From the cell containing the given text, extract its center point as (X, Y) coordinate. 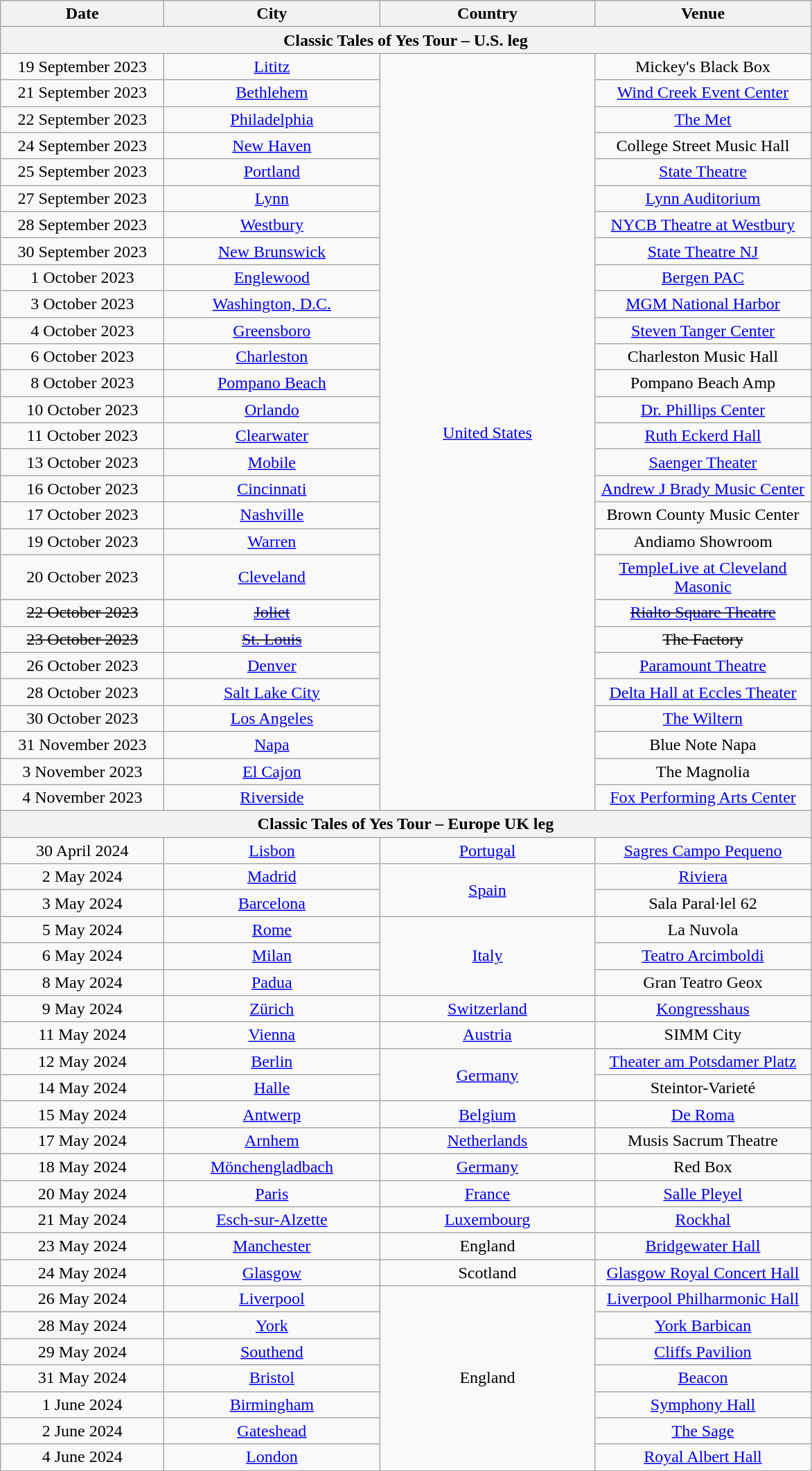
Nashville (272, 515)
London (272, 1457)
Lisbon (272, 851)
Antwerp (272, 1114)
Riverside (272, 798)
11 October 2023 (82, 436)
Mobile (272, 462)
Cliffs Pavilion (703, 1352)
Padua (272, 982)
The Factory (703, 639)
Dr. Phillips Center (703, 410)
2 June 2024 (82, 1431)
13 October 2023 (82, 462)
Portland (272, 172)
El Cajon (272, 772)
1 October 2023 (82, 277)
Bethlehem (272, 93)
23 May 2024 (82, 1246)
Netherlands (488, 1140)
Bergen PAC (703, 277)
Luxembourg (488, 1220)
Lititz (272, 67)
8 May 2024 (82, 982)
Pompano Beach (272, 383)
6 May 2024 (82, 956)
30 October 2023 (82, 718)
York Barbican (703, 1325)
Kongresshaus (703, 1009)
Arnhem (272, 1140)
New Haven (272, 146)
Berlin (272, 1061)
Date (82, 14)
Wind Creek Event Center (703, 93)
Italy (488, 956)
27 September 2023 (82, 198)
17 May 2024 (82, 1140)
12 May 2024 (82, 1061)
Classic Tales of Yes Tour – U.S. leg (406, 40)
28 October 2023 (82, 692)
Beacon (703, 1378)
Rockhal (703, 1220)
Gran Teatro Geox (703, 982)
Lynn (272, 198)
Delta Hall at Eccles Theater (703, 692)
22 October 2023 (82, 613)
Steven Tanger Center (703, 331)
Theater am Potsdamer Platz (703, 1061)
SIMM City (703, 1035)
Cincinnati (272, 489)
3 May 2024 (82, 903)
Cleveland (272, 577)
11 May 2024 (82, 1035)
Denver (272, 665)
18 May 2024 (82, 1167)
19 September 2023 (82, 67)
The Sage (703, 1431)
5 May 2024 (82, 930)
Halle (272, 1088)
Glasgow (272, 1273)
Mickey's Black Box (703, 67)
Rialto Square Theatre (703, 613)
14 May 2024 (82, 1088)
Sagres Campo Pequeno (703, 851)
15 May 2024 (82, 1114)
4 November 2023 (82, 798)
St. Louis (272, 639)
Sala Paral·lel 62 (703, 903)
City (272, 14)
United States (488, 433)
Gateshead (272, 1431)
Bristol (272, 1378)
Warren (272, 541)
25 September 2023 (82, 172)
Milan (272, 956)
The Met (703, 119)
Saenger Theater (703, 462)
Philadelphia (272, 119)
Blue Note Napa (703, 745)
Pompano Beach Amp (703, 383)
Esch-sur-Alzette (272, 1220)
Country (488, 14)
Brown County Music Center (703, 515)
Paramount Theatre (703, 665)
24 May 2024 (82, 1273)
Bridgewater Hall (703, 1246)
Portugal (488, 851)
31 May 2024 (82, 1378)
Charleston Music Hall (703, 357)
Greensboro (272, 331)
Venue (703, 14)
24 September 2023 (82, 146)
23 October 2023 (82, 639)
Rome (272, 930)
La Nuvola (703, 930)
NYCB Theatre at Westbury (703, 225)
Orlando (272, 410)
8 October 2023 (82, 383)
21 May 2024 (82, 1220)
Salt Lake City (272, 692)
Andiamo Showroom (703, 541)
Mönchengladbach (272, 1167)
Lynn Auditorium (703, 198)
30 April 2024 (82, 851)
19 October 2023 (82, 541)
16 October 2023 (82, 489)
20 May 2024 (82, 1193)
30 September 2023 (82, 251)
Vienna (272, 1035)
21 September 2023 (82, 93)
Madrid (272, 877)
York (272, 1325)
College Street Music Hall (703, 146)
Barcelona (272, 903)
Englewood (272, 277)
Musis Sacrum Theatre (703, 1140)
20 October 2023 (82, 577)
Teatro Arcimboldi (703, 956)
9 May 2024 (82, 1009)
22 September 2023 (82, 119)
Spain (488, 890)
Belgium (488, 1114)
Liverpool (272, 1299)
6 October 2023 (82, 357)
Westbury (272, 225)
Liverpool Philharmonic Hall (703, 1299)
Symphony Hall (703, 1404)
Scotland (488, 1273)
New Brunswick (272, 251)
1 June 2024 (82, 1404)
Fox Performing Arts Center (703, 798)
Washington, D.C. (272, 304)
Napa (272, 745)
Birmingham (272, 1404)
4 June 2024 (82, 1457)
31 November 2023 (82, 745)
Southend (272, 1352)
De Roma (703, 1114)
Los Angeles (272, 718)
Zürich (272, 1009)
29 May 2024 (82, 1352)
Charleston (272, 357)
Classic Tales of Yes Tour – Europe UK leg (406, 824)
10 October 2023 (82, 410)
Joliet (272, 613)
Glasgow Royal Concert Hall (703, 1273)
State Theatre (703, 172)
3 November 2023 (82, 772)
MGM National Harbor (703, 304)
Paris (272, 1193)
Manchester (272, 1246)
28 May 2024 (82, 1325)
28 September 2023 (82, 225)
The Wiltern (703, 718)
France (488, 1193)
Andrew J Brady Music Center (703, 489)
Salle Pleyel (703, 1193)
3 October 2023 (82, 304)
Riviera (703, 877)
17 October 2023 (82, 515)
Clearwater (272, 436)
Austria (488, 1035)
26 May 2024 (82, 1299)
Red Box (703, 1167)
Switzerland (488, 1009)
TempleLive at Cleveland Masonic (703, 577)
26 October 2023 (82, 665)
4 October 2023 (82, 331)
The Magnolia (703, 772)
Ruth Eckerd Hall (703, 436)
Steintor-Varieté (703, 1088)
State Theatre NJ (703, 251)
Royal Albert Hall (703, 1457)
2 May 2024 (82, 877)
